Search for the cell housing the specified text and yield its (X, Y) center coordinate. 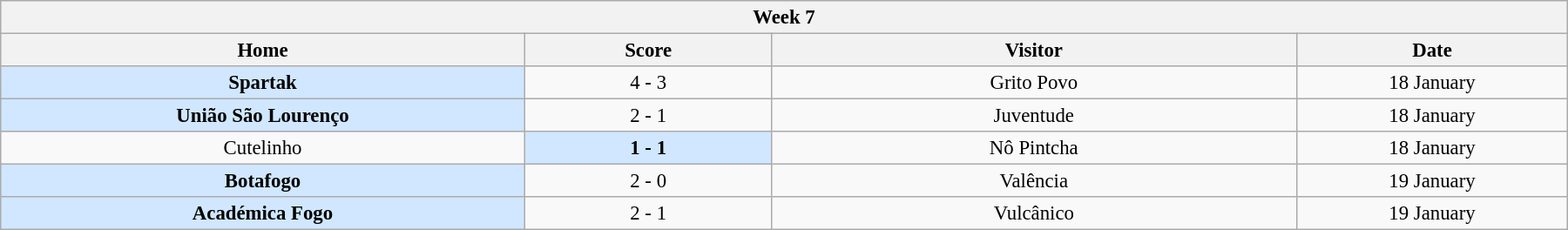
Grito Povo (1033, 83)
Visitor (1033, 51)
Valência (1033, 181)
Nô Pintcha (1033, 148)
4 - 3 (648, 83)
Date (1432, 51)
Cutelinho (263, 148)
Botafogo (263, 181)
Score (648, 51)
Home (263, 51)
2 - 0 (648, 181)
Vulcânico (1033, 213)
Académica Fogo (263, 213)
Week 7 (784, 17)
União São Lourenço (263, 116)
Spartak (263, 83)
1 - 1 (648, 148)
Juventude (1033, 116)
